Identify which cell holds the provided text, then report its (X, Y) central coordinate. 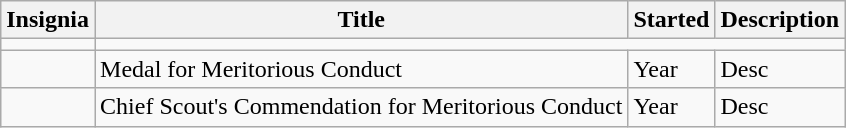
Started (672, 20)
Insignia (48, 20)
Description (780, 20)
Medal for Meritorious Conduct (362, 69)
Chief Scout's Commendation for Meritorious Conduct (362, 107)
Title (362, 20)
